Search for the cell housing the specified text and yield its [X, Y] center coordinate. 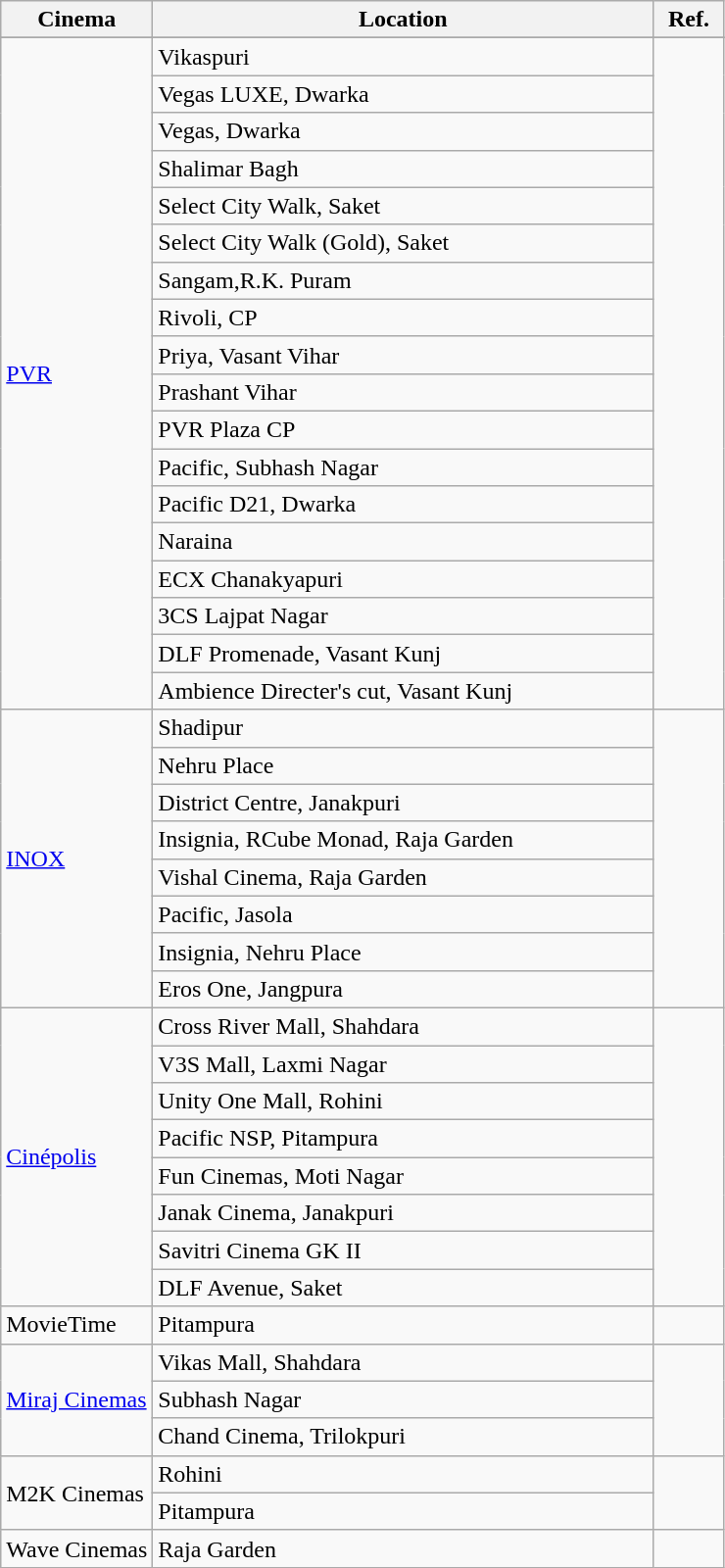
Rohini [404, 1474]
Pacific, Jasola [404, 914]
Janak Cinema, Janakpuri [404, 1213]
Naraina [404, 542]
Location [404, 20]
INOX [76, 858]
Rivoli, CP [404, 318]
Select City Walk (Gold), Saket [404, 243]
Fun Cinemas, Moti Nagar [404, 1176]
Eros One, Jangpura [404, 989]
Subhash Nagar [404, 1399]
Sangam,R.K. Puram [404, 280]
Vegas, Dwarka [404, 131]
Miraj Cinemas [76, 1399]
Unity One Mall, Rohini [404, 1102]
Pacific, Subhash Nagar [404, 467]
Shadipur [404, 728]
Prashant Vihar [404, 392]
Ambience Directer's cut, Vasant Kunj [404, 691]
M2K Cinemas [76, 1493]
Vishal Cinema, Raja Garden [404, 877]
Select City Walk, Saket [404, 206]
Vikaspuri [404, 57]
Insignia, Nehru Place [404, 952]
Ref. [690, 20]
DLF Avenue, Saket [404, 1288]
Pacific NSP, Pitampura [404, 1139]
Savitri Cinema GK II [404, 1250]
DLF Promenade, Vasant Kunj [404, 654]
Pacific D21, Dwarka [404, 505]
Insignia, RCube Monad, Raja Garden [404, 840]
Nehru Place [404, 765]
MovieTime [76, 1325]
Raja Garden [404, 1548]
3CS Lajpat Nagar [404, 616]
Cinépolis [76, 1156]
Priya, Vasant Vihar [404, 355]
Chand Cinema, Trilokpuri [404, 1437]
ECX Chanakyapuri [404, 579]
PVR Plaza CP [404, 429]
District Centre, Janakpuri [404, 803]
V3S Mall, Laxmi Nagar [404, 1063]
Vegas LUXE, Dwarka [404, 94]
Cross River Mall, Shahdara [404, 1026]
PVR [76, 374]
Shalimar Bagh [404, 169]
Wave Cinemas [76, 1548]
Cinema [76, 20]
Vikas Mall, Shahdara [404, 1362]
